Determine the (X, Y) coordinate at the center of the cell enclosing the given text.  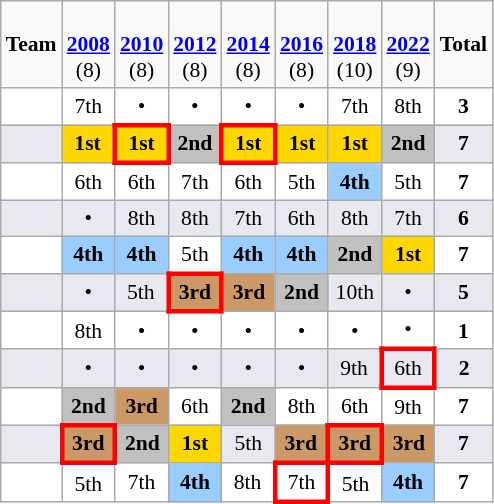
Team (32, 44)
2010(8) (142, 44)
2 (464, 368)
2018(10) (354, 44)
6 (464, 219)
Total (464, 44)
2016(8) (302, 44)
2022(9) (408, 44)
2014(8) (248, 44)
2008(8) (88, 44)
3 (464, 106)
5 (464, 292)
2012(8) (194, 44)
1 (464, 330)
10th (354, 292)
